Pinpoint the cell where the given text exists, returning its (X, Y) midpoint coordinate. 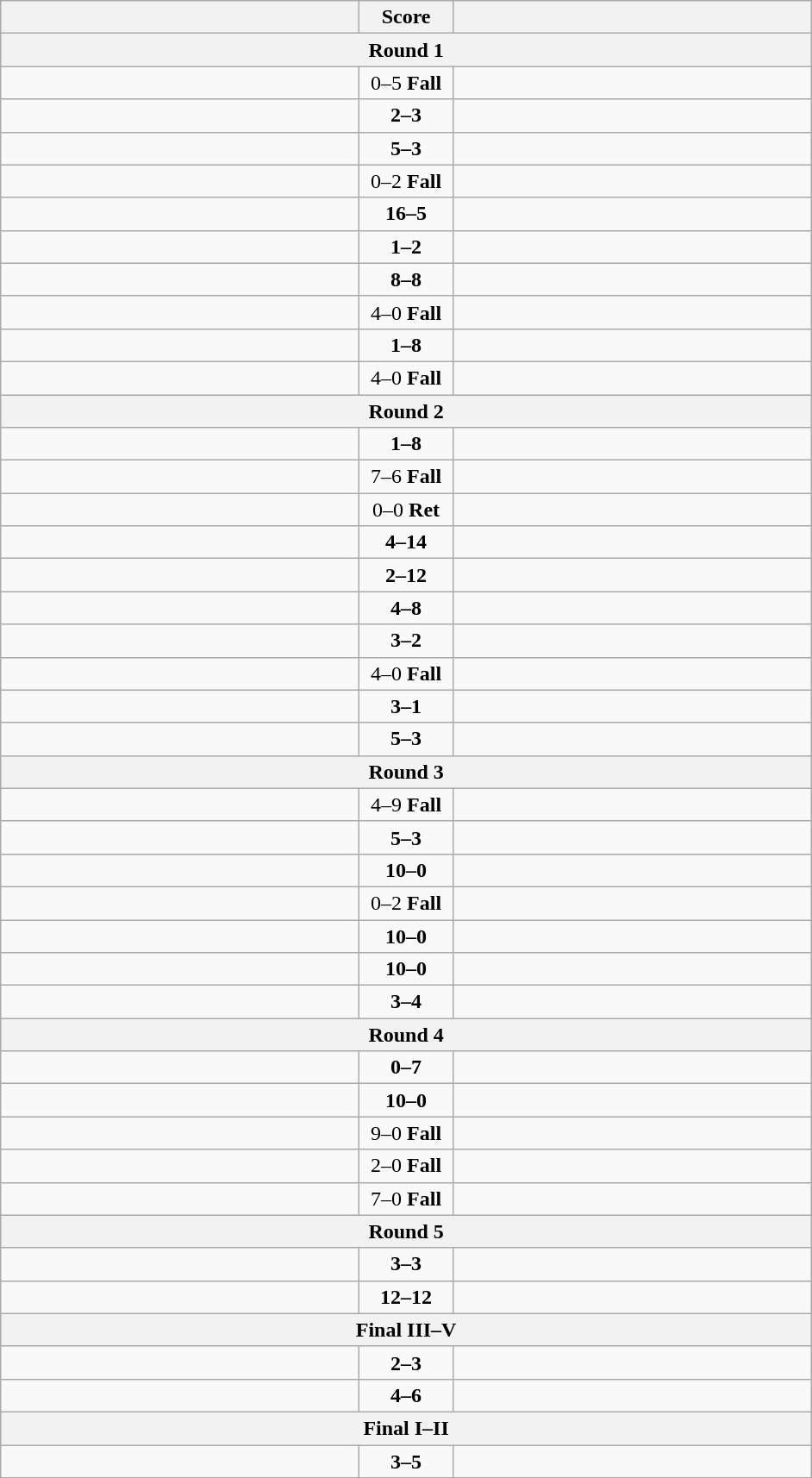
1–2 (407, 247)
Final III–V (407, 1330)
4–14 (407, 542)
2–12 (407, 575)
4–8 (407, 608)
3–2 (407, 641)
2–0 Fall (407, 1166)
4–9 Fall (407, 805)
3–4 (407, 1002)
Round 1 (407, 50)
Round 2 (407, 411)
0–7 (407, 1068)
8–8 (407, 279)
7–6 Fall (407, 477)
3–3 (407, 1264)
9–0 Fall (407, 1133)
3–5 (407, 1462)
3–1 (407, 706)
Round 4 (407, 1035)
16–5 (407, 214)
Final I–II (407, 1428)
7–0 Fall (407, 1199)
Score (407, 17)
12–12 (407, 1297)
Round 3 (407, 772)
0–5 Fall (407, 83)
0–0 Ret (407, 510)
4–6 (407, 1395)
Round 5 (407, 1231)
